Capture the cell that displays the provided text and extract its [x, y] central coordinate. 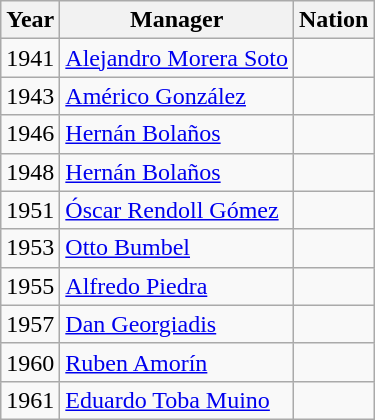
1953 [30, 248]
1946 [30, 134]
Óscar Rendoll Gómez [177, 210]
Year [30, 20]
Dan Georgiadis [177, 324]
1957 [30, 324]
Américo González [177, 96]
Nation [333, 20]
1943 [30, 96]
Ruben Amorín [177, 362]
1951 [30, 210]
1960 [30, 362]
1955 [30, 286]
Otto Bumbel [177, 248]
Eduardo Toba Muino [177, 400]
Alejandro Morera Soto [177, 58]
Alfredo Piedra [177, 286]
1948 [30, 172]
1961 [30, 400]
Manager [177, 20]
1941 [30, 58]
